Locate the cell with the specified text and output its [x, y] center coordinate. 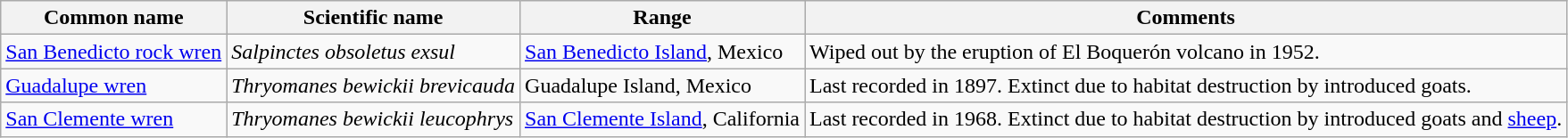
Common name [114, 18]
San Benedicto rock wren [114, 52]
Wiped out by the eruption of El Boquerón volcano in 1952. [1186, 52]
San Clemente Island, California [662, 119]
Last recorded in 1968. Extinct due to habitat destruction by introduced goats and sheep. [1186, 119]
Range [662, 18]
Salpinctes obsoletus exsul [373, 52]
Guadalupe wren [114, 85]
Thryomanes bewickii leucophrys [373, 119]
Last recorded in 1897. Extinct due to habitat destruction by introduced goats. [1186, 85]
San Clemente wren [114, 119]
Thryomanes bewickii brevicauda [373, 85]
Guadalupe Island, Mexico [662, 85]
Scientific name [373, 18]
Comments [1186, 18]
San Benedicto Island, Mexico [662, 52]
